Search for the cell housing the specified text and yield its (x, y) center coordinate. 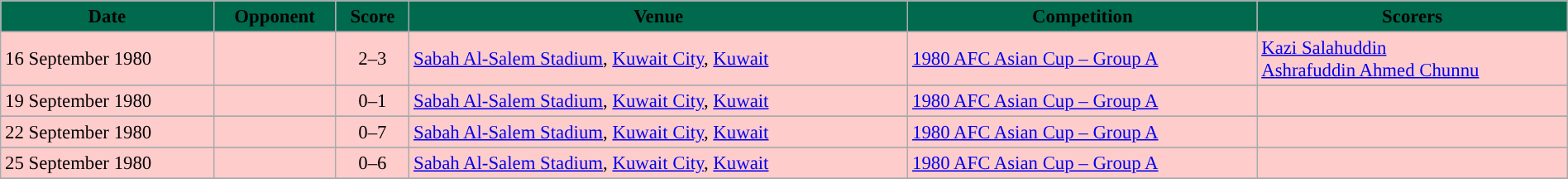
Kazi Salahuddin Ashrafuddin Ahmed Chunnu (1413, 60)
2–3 (372, 60)
22 September 1980 (108, 133)
19 September 1980 (108, 101)
Opponent (275, 17)
16 September 1980 (108, 60)
0–6 (372, 163)
0–1 (372, 101)
Date (108, 17)
Competition (1083, 17)
25 September 1980 (108, 163)
Scorers (1413, 17)
0–7 (372, 133)
Venue (658, 17)
Score (372, 17)
